Provide the (x, y) coordinate of the cell's center where the given text is located.  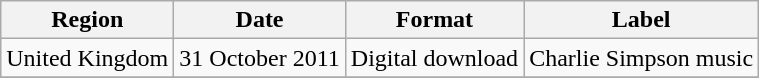
United Kingdom (88, 58)
Region (88, 20)
Date (260, 20)
31 October 2011 (260, 58)
Label (642, 20)
Digital download (434, 58)
Charlie Simpson music (642, 58)
Format (434, 20)
